Search for the cell housing the specified text and yield its (X, Y) center coordinate. 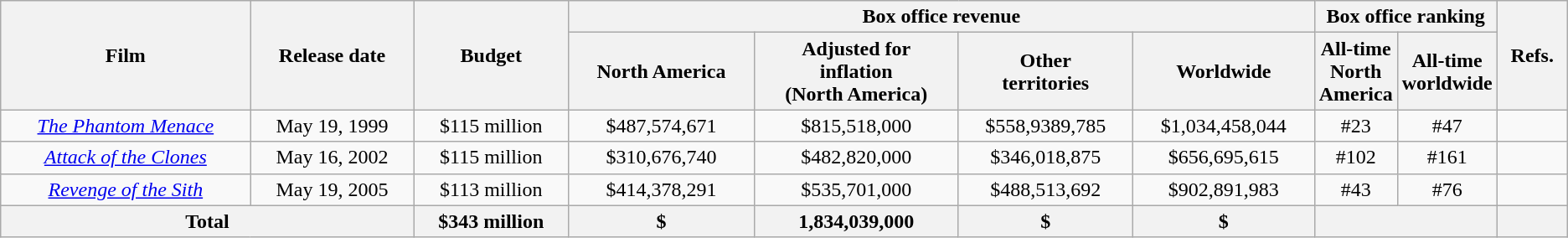
#102 (1355, 158)
All-timeNorth America (1355, 71)
Worldwide (1225, 71)
Box office revenue (941, 17)
#47 (1447, 126)
Film (126, 55)
$482,820,000 (856, 158)
$1,034,458,044 (1225, 126)
Adjusted forinflation(North America) (856, 71)
$414,378,291 (661, 189)
$113 million (491, 189)
May 19, 2005 (332, 189)
May 19, 1999 (332, 126)
Release date (332, 55)
$488,513,692 (1045, 189)
$815,518,000 (856, 126)
#43 (1355, 189)
Attack of the Clones (126, 158)
Budget (491, 55)
$343 million (491, 221)
$487,574,671 (661, 126)
The Phantom Menace (126, 126)
#23 (1355, 126)
All-timeworldwide (1447, 71)
Revenge of the Sith (126, 189)
Box office ranking (1406, 17)
#76 (1447, 189)
$535,701,000 (856, 189)
$656,695,615 (1225, 158)
#161 (1447, 158)
$902,891,983 (1225, 189)
May 16, 2002 (332, 158)
1,834,039,000 (856, 221)
Refs. (1532, 55)
Total (208, 221)
North America (661, 71)
Otherterritories (1045, 71)
$346,018,875 (1045, 158)
$558,9389,785 (1045, 126)
$310,676,740 (661, 158)
